Determine the (X, Y) coordinate at the center of the cell enclosing the given text.  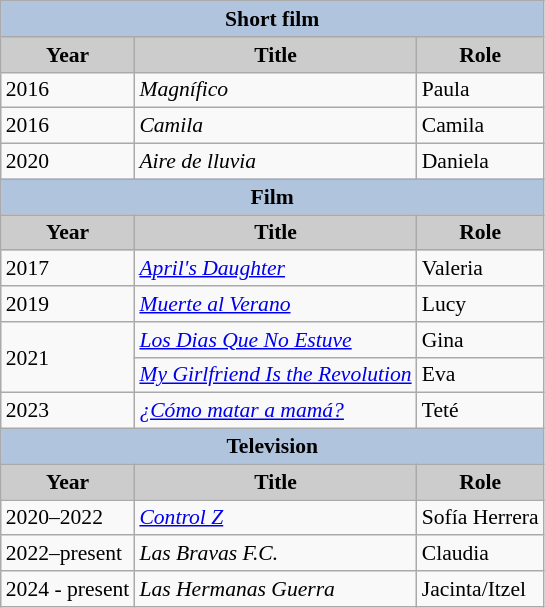
Television (272, 447)
Eva (480, 375)
2021 (68, 358)
2023 (68, 411)
Magnífico (275, 90)
Film (272, 197)
¿Cómo matar a mamá? (275, 411)
2024 - present (68, 589)
2017 (68, 269)
Los Dias Que No Estuve (275, 340)
2019 (68, 304)
Aire de lluvia (275, 162)
Las Hermanas Guerra (275, 589)
2022–present (68, 554)
Gina (480, 340)
Short film (272, 19)
Lucy (480, 304)
Sofía Herrera (480, 518)
Teté (480, 411)
April's Daughter (275, 269)
Muerte al Verano (275, 304)
My Girlfriend Is the Revolution (275, 375)
2020 (68, 162)
Control Z (275, 518)
Daniela (480, 162)
Claudia (480, 554)
Jacinta/Itzel (480, 589)
Las Bravas F.C. (275, 554)
2020–2022 (68, 518)
Valeria (480, 269)
Paula (480, 90)
